Output the [X, Y] coordinate of the center of the cell containing the given text.  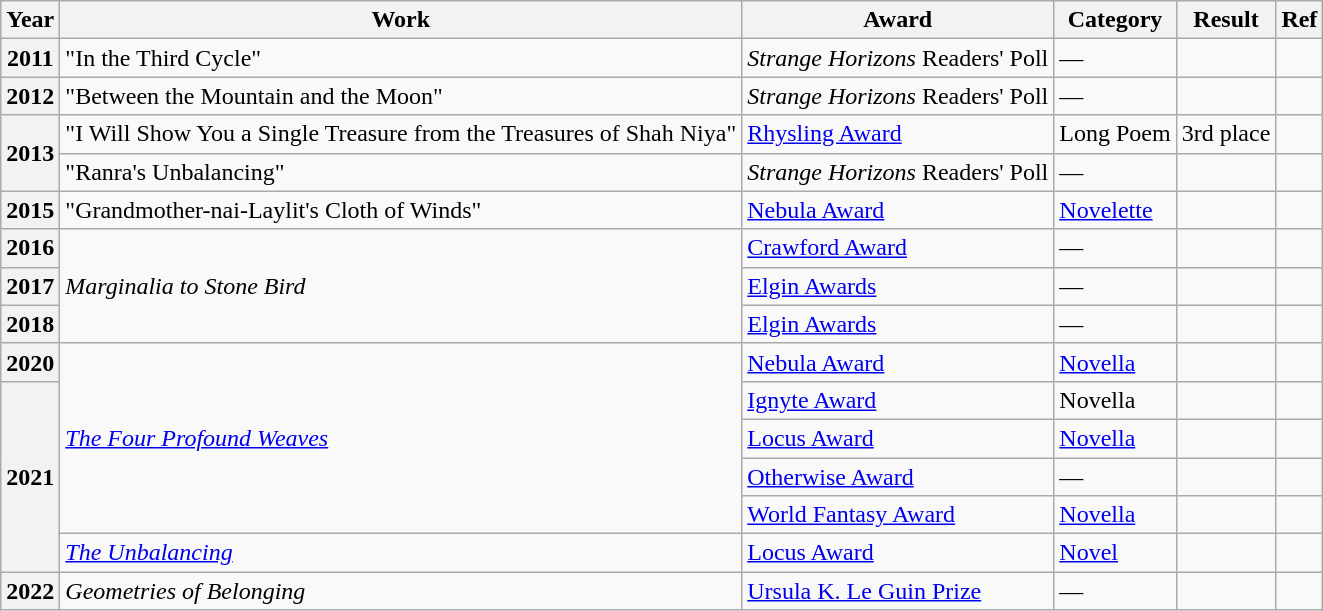
2022 [30, 591]
2015 [30, 210]
2013 [30, 153]
2017 [30, 286]
Long Poem [1115, 134]
Geometries of Belonging [401, 591]
3rd place [1226, 134]
"Grandmother-nai-Laylit's Cloth of Winds" [401, 210]
Crawford Award [898, 248]
Award [898, 20]
Novel [1115, 553]
Category [1115, 20]
2016 [30, 248]
Otherwise Award [898, 477]
"I Will Show You a Single Treasure from the Treasures of Shah Niya" [401, 134]
Ignyte Award [898, 400]
2021 [30, 476]
Ref [1300, 20]
"Ranra's Unbalancing" [401, 172]
"In the Third Cycle" [401, 58]
Work [401, 20]
Novelette [1115, 210]
World Fantasy Award [898, 515]
2012 [30, 96]
Year [30, 20]
The Four Profound Weaves [401, 438]
The Unbalancing [401, 553]
2020 [30, 362]
Rhysling Award [898, 134]
2018 [30, 324]
Marginalia to Stone Bird [401, 286]
"Between the Mountain and the Moon" [401, 96]
Ursula K. Le Guin Prize [898, 591]
2011 [30, 58]
Result [1226, 20]
